Pinpoint the cell where the given text exists, returning its (X, Y) midpoint coordinate. 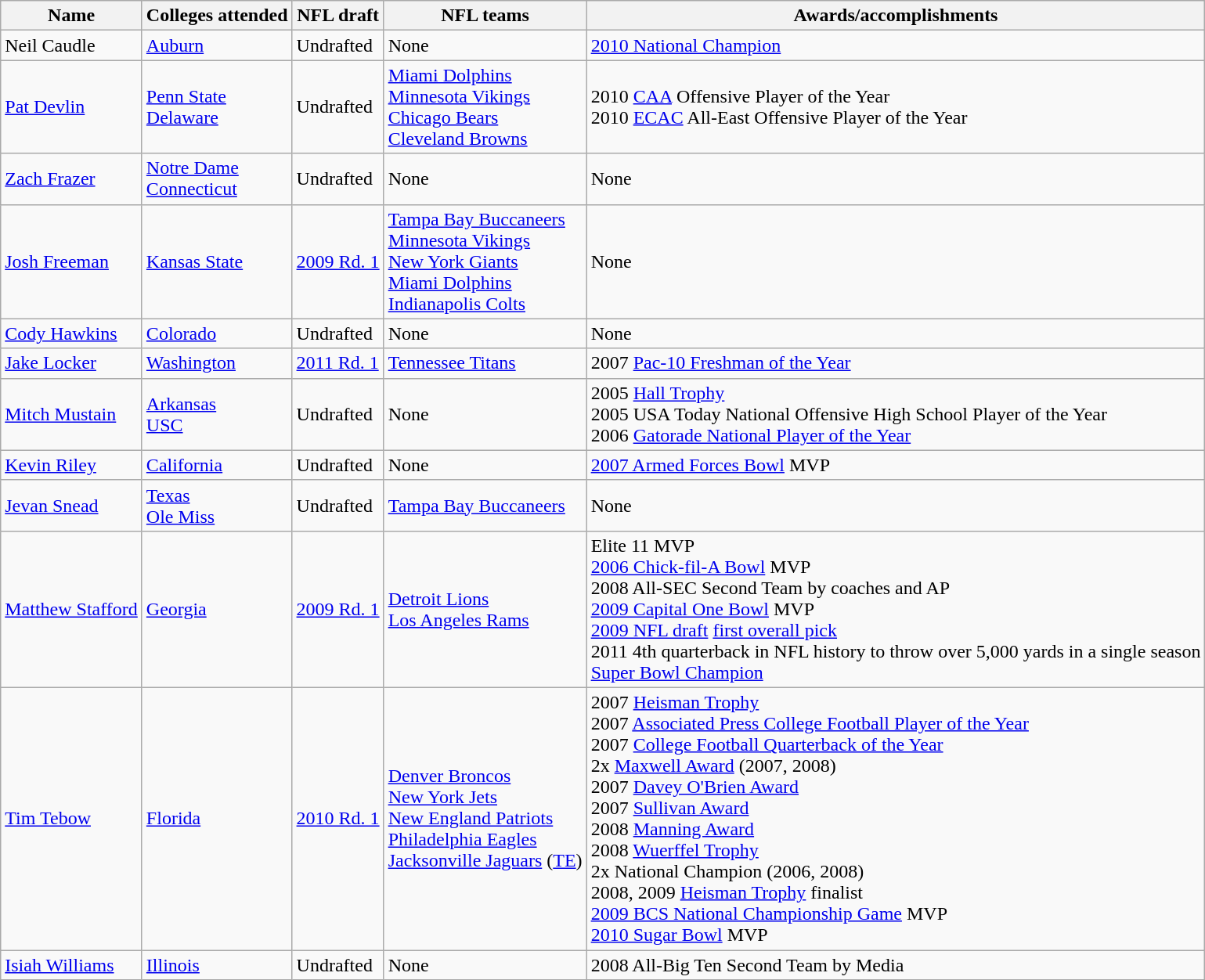
California (217, 465)
Neil Caudle (72, 45)
Notre DameConnecticut (217, 178)
Tampa Bay Buccaneers (485, 506)
2010 Rd. 1 (338, 819)
Tampa Bay BuccaneersMinnesota VikingsNew York GiantsMiami DolphinsIndianapolis Colts (485, 261)
Kansas State (217, 261)
TexasOle Miss (217, 506)
Georgia (217, 609)
Isiah Williams (72, 965)
2008 All-Big Ten Second Team by Media (896, 965)
Awards/accomplishments (896, 16)
Kevin Riley (72, 465)
2010 National Champion (896, 45)
2010 CAA Offensive Player of the Year2010 ECAC All-East Offensive Player of the Year (896, 106)
Florida (217, 819)
ArkansasUSC (217, 414)
Denver BroncosNew York JetsNew England PatriotsPhiladelphia EaglesJacksonville Jaguars (TE) (485, 819)
Zach Frazer (72, 178)
Miami DolphinsMinnesota VikingsChicago BearsCleveland Browns (485, 106)
Tim Tebow (72, 819)
2007 Armed Forces Bowl MVP (896, 465)
Colorado (217, 333)
Colleges attended (217, 16)
Pat Devlin (72, 106)
Josh Freeman (72, 261)
Auburn (217, 45)
2011 Rd. 1 (338, 363)
NFL teams (485, 16)
2005 Hall Trophy2005 USA Today National Offensive High School Player of the Year2006 Gatorade National Player of the Year (896, 414)
2007 Pac-10 Freshman of the Year (896, 363)
Detroit LionsLos Angeles Rams (485, 609)
Penn StateDelaware (217, 106)
Jake Locker (72, 363)
Tennessee Titans (485, 363)
Name (72, 16)
Cody Hawkins (72, 333)
Washington (217, 363)
Jevan Snead (72, 506)
NFL draft (338, 16)
Mitch Mustain (72, 414)
Illinois (217, 965)
Matthew Stafford (72, 609)
